Provide the [x, y] coordinate of the cell's center where the given text is located.  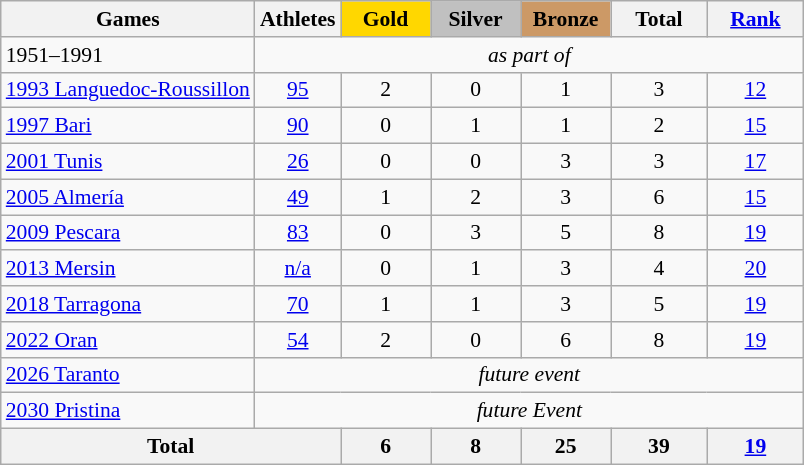
future Event [530, 411]
2026 Taranto [128, 375]
90 [298, 126]
Games [128, 19]
2001 Tunis [128, 162]
49 [298, 197]
as part of [530, 55]
2022 Oran [128, 340]
4 [660, 269]
Gold [386, 19]
95 [298, 90]
70 [298, 304]
26 [298, 162]
future event [530, 375]
83 [298, 233]
2018 Tarragona [128, 304]
25 [566, 447]
Athletes [298, 19]
54 [298, 340]
2030 Pristina [128, 411]
39 [660, 447]
Silver [476, 19]
17 [756, 162]
1993 Languedoc-Roussillon [128, 90]
2009 Pescara [128, 233]
20 [756, 269]
12 [756, 90]
Bronze [566, 19]
2013 Mersin [128, 269]
Rank [756, 19]
n/a [298, 269]
1997 Bari [128, 126]
2005 Almería [128, 197]
1951–1991 [128, 55]
